Pinpoint the cell where the given text exists, returning its (x, y) midpoint coordinate. 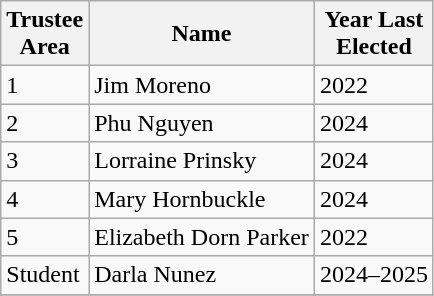
Darla Nunez (202, 275)
Year LastElected (374, 34)
Elizabeth Dorn Parker (202, 237)
Lorraine Prinsky (202, 161)
Phu Nguyen (202, 123)
Name (202, 34)
Mary Hornbuckle (202, 199)
Jim Moreno (202, 85)
TrusteeArea (45, 34)
4 (45, 199)
1 (45, 85)
Student (45, 275)
2 (45, 123)
5 (45, 237)
2024–2025 (374, 275)
3 (45, 161)
